Return the [X, Y] coordinate for the center point of the cell that contains the specified text.  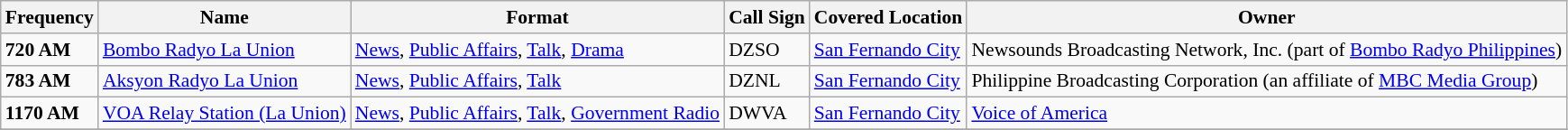
Frequency [50, 17]
Owner [1266, 17]
Voice of America [1266, 114]
1170 AM [50, 114]
Format [537, 17]
News, Public Affairs, Talk, Drama [537, 50]
720 AM [50, 50]
Covered Location [889, 17]
DWVA [766, 114]
Philippine Broadcasting Corporation (an affiliate of MBC Media Group) [1266, 81]
VOA Relay Station (La Union) [225, 114]
DZNL [766, 81]
DZSO [766, 50]
Newsounds Broadcasting Network, Inc. (part of Bombo Radyo Philippines) [1266, 50]
Aksyon Radyo La Union [225, 81]
783 AM [50, 81]
Name [225, 17]
News, Public Affairs, Talk, Government Radio [537, 114]
Bombo Radyo La Union [225, 50]
News, Public Affairs, Talk [537, 81]
Call Sign [766, 17]
